Capture the cell that displays the provided text and extract its (x, y) central coordinate. 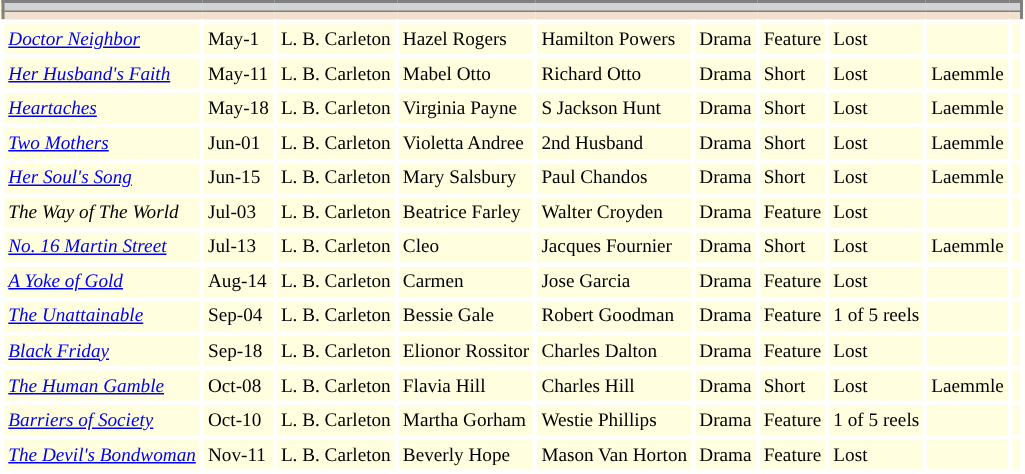
2nd Husband (614, 144)
Westie Phillips (614, 420)
Jul-13 (238, 248)
Sep-04 (238, 316)
Her Husband's Faith (102, 74)
Robert Goodman (614, 316)
Two Mothers (102, 144)
Flavia Hill (466, 386)
Mary Salsbury (466, 178)
Martha Gorham (466, 420)
Heartaches (102, 108)
Aug-14 (238, 282)
Doctor Neighbor (102, 40)
Charles Dalton (614, 352)
Mabel Otto (466, 74)
May-11 (238, 74)
Richard Otto (614, 74)
Violetta Andree (466, 144)
Mason Van Horton (614, 456)
Paul Chandos (614, 178)
Jun-15 (238, 178)
May-1 (238, 40)
Beatrice Farley (466, 212)
Carmen (466, 282)
Elionor Rossitor (466, 352)
Nov-11 (238, 456)
Oct-08 (238, 386)
Sep-18 (238, 352)
A Yoke of Gold (102, 282)
Her Soul's Song (102, 178)
Jose Garcia (614, 282)
The Human Gamble (102, 386)
The Devil's Bondwoman (102, 456)
Charles Hill (614, 386)
May-18 (238, 108)
Jacques Fournier (614, 248)
Jul-03 (238, 212)
Virginia Payne (466, 108)
Oct-10 (238, 420)
Hamilton Powers (614, 40)
Cleo (466, 248)
The Way of The World (102, 212)
The Unattainable (102, 316)
No. 16 Martin Street (102, 248)
Jun-01 (238, 144)
Hazel Rogers (466, 40)
Bessie Gale (466, 316)
Walter Croyden (614, 212)
Barriers of Society (102, 420)
Black Friday (102, 352)
Beverly Hope (466, 456)
S Jackson Hunt (614, 108)
